Return (X, Y) of the center of cell containing provided text 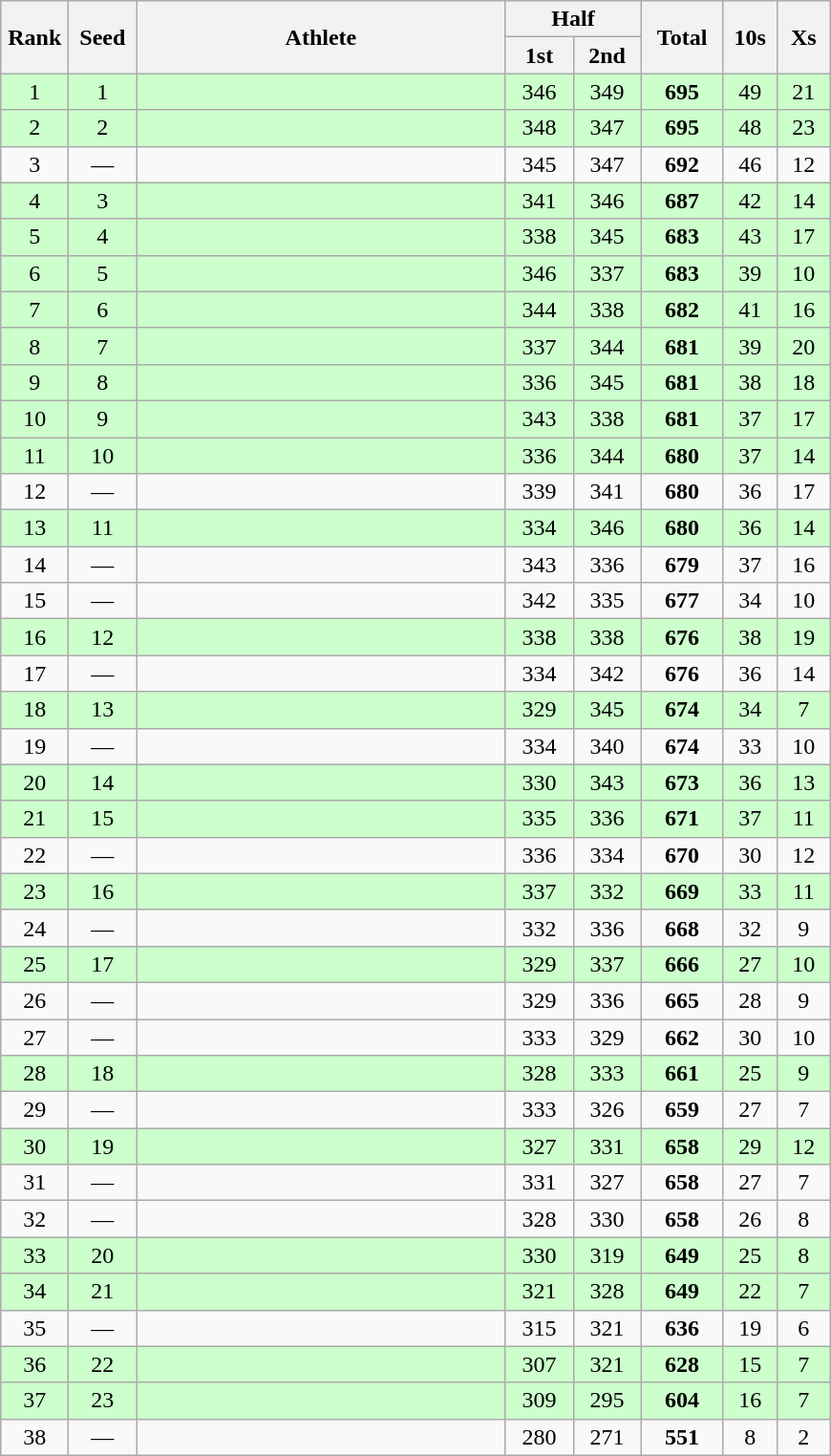
668 (682, 928)
Rank (34, 37)
604 (682, 1401)
340 (607, 746)
Athlete (321, 37)
687 (682, 201)
326 (607, 1110)
666 (682, 964)
271 (607, 1437)
679 (682, 565)
31 (34, 1183)
295 (607, 1401)
Xs (803, 37)
662 (682, 1037)
661 (682, 1074)
348 (539, 128)
671 (682, 819)
Seed (103, 37)
41 (750, 310)
48 (750, 128)
339 (539, 492)
665 (682, 1000)
49 (750, 92)
24 (34, 928)
1st (539, 55)
677 (682, 601)
682 (682, 310)
628 (682, 1364)
551 (682, 1437)
2nd (607, 55)
349 (607, 92)
Half (573, 19)
307 (539, 1364)
Total (682, 37)
42 (750, 201)
659 (682, 1110)
315 (539, 1328)
319 (607, 1255)
309 (539, 1401)
46 (750, 164)
636 (682, 1328)
35 (34, 1328)
10s (750, 37)
280 (539, 1437)
670 (682, 855)
43 (750, 237)
692 (682, 164)
673 (682, 782)
669 (682, 891)
